Return [x, y] of the center of cell containing provided text 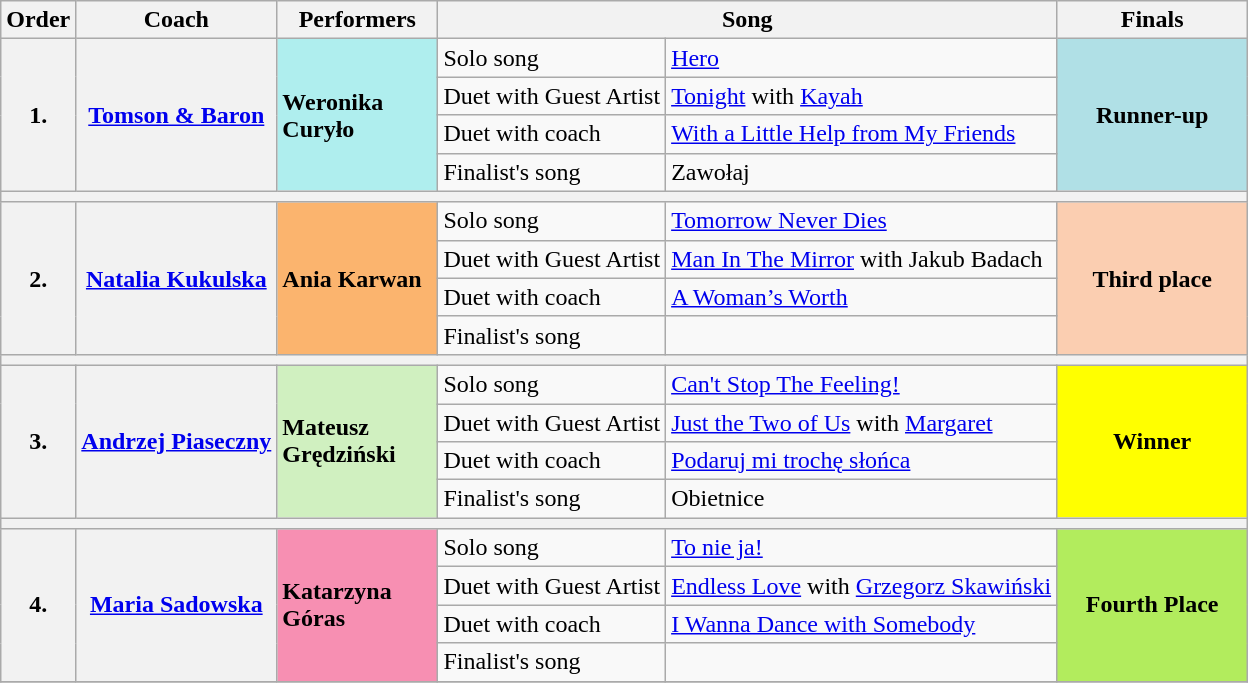
Endless Love with Grzegorz Skawiński [862, 586]
Podaruj mi trochę słońca [862, 461]
Man In The Mirror with Jakub Badach [862, 259]
1. [38, 115]
Katarzyna Góras [358, 605]
Mateusz Grędziński [358, 441]
Third place [1152, 278]
4. [38, 605]
Winner [1152, 441]
Ania Karwan [358, 278]
Tomson & Baron [176, 115]
3. [38, 441]
Performers [358, 20]
Song [748, 20]
Runner-up [1152, 115]
A Woman’s Worth [862, 297]
I Wanna Dance with Somebody [862, 624]
Andrzej Piaseczny [176, 441]
2. [38, 278]
Can't Stop The Feeling! [862, 384]
Finals [1152, 20]
Coach [176, 20]
Weronika Curyło [358, 115]
Obietnice [862, 499]
To nie ja! [862, 548]
Zawołaj [862, 172]
With a Little Help from My Friends [862, 134]
Just the Two of Us with Margaret [862, 423]
Natalia Kukulska [176, 278]
Tonight with Kayah [862, 96]
Fourth Place [1152, 605]
Order [38, 20]
Hero [862, 58]
Tomorrow Never Dies [862, 221]
Maria Sadowska [176, 605]
